Locate the cell with the specified text and output its (X, Y) center coordinate. 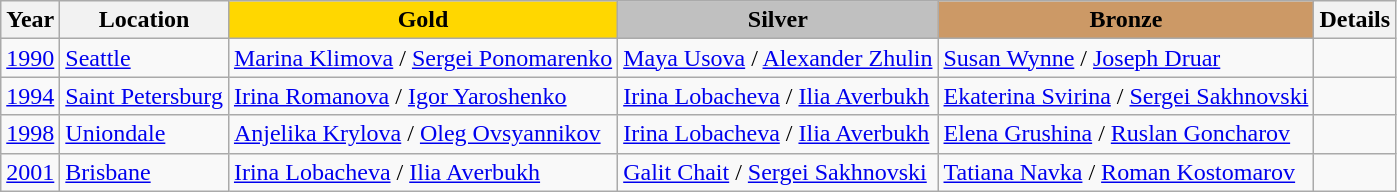
Irina Romanova / Igor Yaroshenko (422, 96)
2001 (30, 172)
Uniondale (144, 134)
Marina Klimova / Sergei Ponomarenko (422, 58)
Seattle (144, 58)
1994 (30, 96)
Elena Grushina / Ruslan Goncharov (1126, 134)
Galit Chait / Sergei Sakhnovski (778, 172)
Gold (422, 20)
Silver (778, 20)
Location (144, 20)
1998 (30, 134)
Maya Usova / Alexander Zhulin (778, 58)
Brisbane (144, 172)
Tatiana Navka / Roman Kostomarov (1126, 172)
Ekaterina Svirina / Sergei Sakhnovski (1126, 96)
Saint Petersburg (144, 96)
Details (1355, 20)
Anjelika Krylova / Oleg Ovsyannikov (422, 134)
1990 (30, 58)
Susan Wynne / Joseph Druar (1126, 58)
Year (30, 20)
Bronze (1126, 20)
